From the cell containing the given text, extract its center point as [X, Y] coordinate. 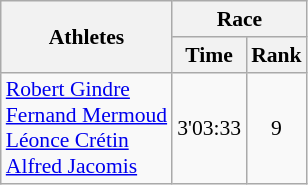
Rank [276, 55]
Robert GindreFernand MermoudLéonce CrétinAlfred Jacomis [86, 128]
Race [240, 19]
Time [209, 55]
Athletes [86, 36]
3'03:33 [209, 128]
9 [276, 128]
